Determine the (X, Y) coordinate at the center of the cell enclosing the given text.  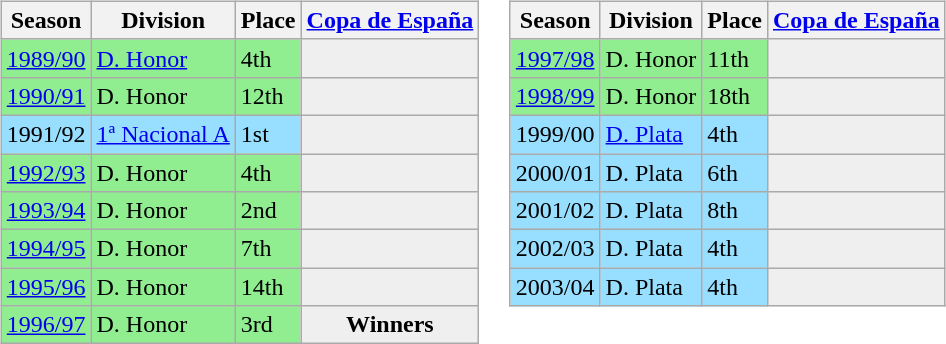
11th (735, 58)
2000/01 (555, 173)
2002/03 (555, 249)
1995/96 (46, 287)
1998/99 (555, 96)
18th (735, 96)
1989/90 (46, 58)
1991/92 (46, 134)
2nd (268, 211)
14th (268, 287)
12th (268, 96)
7th (268, 249)
1994/95 (46, 249)
2001/02 (555, 211)
1999/00 (555, 134)
1990/91 (46, 96)
2003/04 (555, 287)
1997/98 (555, 58)
1992/93 (46, 173)
3rd (268, 325)
1ª Nacional A (163, 134)
1996/97 (46, 325)
8th (735, 211)
1st (268, 134)
6th (735, 173)
Winners (390, 325)
1993/94 (46, 211)
